Return [x, y] of the center of cell containing provided text 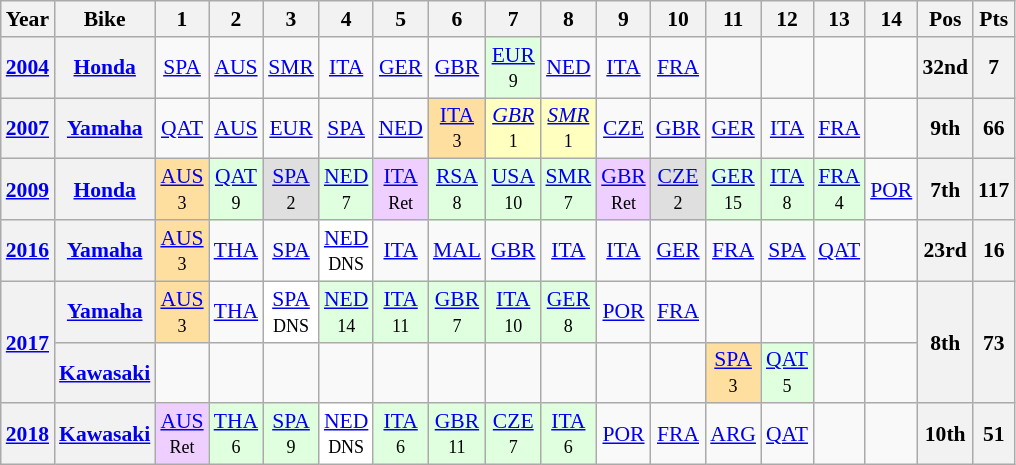
CZE2 [678, 190]
Bike [104, 19]
SPA9 [291, 434]
8 [568, 19]
73 [994, 342]
CZE [624, 128]
2004 [28, 68]
Year [28, 19]
2009 [28, 190]
NED14 [346, 312]
SMR1 [568, 128]
2016 [28, 250]
SPA3 [733, 372]
2018 [28, 434]
SPA2 [291, 190]
AUSRet [182, 434]
GBR11 [457, 434]
CZE7 [514, 434]
2 [236, 19]
4 [346, 19]
9 [624, 19]
ITA8 [787, 190]
13 [839, 19]
ITARet [400, 190]
32nd [945, 68]
16 [994, 250]
USA10 [514, 190]
23rd [945, 250]
12 [787, 19]
SPADNS [291, 312]
MAL [457, 250]
8th [945, 342]
GBR7 [457, 312]
117 [994, 190]
QAT5 [787, 372]
7th [945, 190]
THA6 [236, 434]
Pos [945, 19]
NED7 [346, 190]
ITA11 [400, 312]
GBR1 [514, 128]
1 [182, 19]
6 [457, 19]
10 [678, 19]
FRA4 [839, 190]
2017 [28, 342]
EUR [291, 128]
10th [945, 434]
5 [400, 19]
RSA8 [457, 190]
SMR [291, 68]
SMR7 [568, 190]
ITA10 [514, 312]
3 [291, 19]
51 [994, 434]
9th [945, 128]
EUR9 [514, 68]
ARG [733, 434]
66 [994, 128]
ITA3 [457, 128]
11 [733, 19]
GER15 [733, 190]
Pts [994, 19]
GER8 [568, 312]
2007 [28, 128]
GBRRet [624, 190]
14 [891, 19]
QAT9 [236, 190]
